For the text-containing cell, return its midpoint in (X, Y) coordinate format. 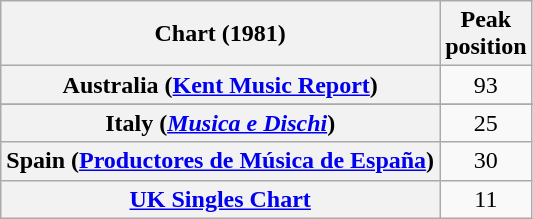
Spain (Productores de Música de España) (220, 161)
Italy (Musica e Dischi) (220, 123)
Australia (Kent Music Report) (220, 85)
93 (486, 85)
Chart (1981) (220, 34)
UK Singles Chart (220, 199)
Peakposition (486, 34)
30 (486, 161)
25 (486, 123)
11 (486, 199)
